Scan for the cell matching the given text and deliver its [X, Y] coordinate at center. 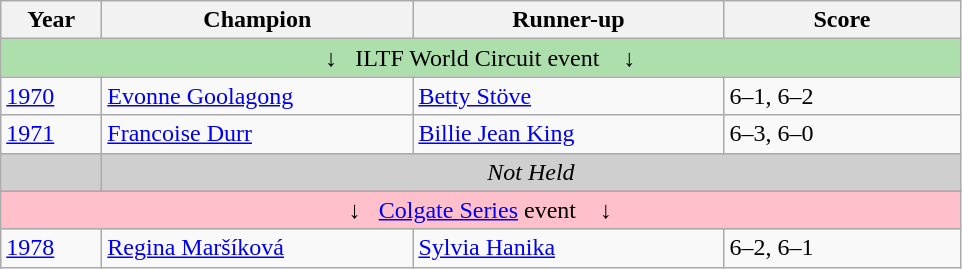
Champion [258, 20]
Evonne Goolagong [258, 96]
1970 [52, 96]
Score [842, 20]
1978 [52, 248]
Francoise Durr [258, 134]
6–1, 6–2 [842, 96]
6–2, 6–1 [842, 248]
Sylvia Hanika [568, 248]
Runner-up [568, 20]
Betty Stöve [568, 96]
↓ Colgate Series event ↓ [480, 210]
Not Held [531, 172]
1971 [52, 134]
Regina Maršíková [258, 248]
6–3, 6–0 [842, 134]
Year [52, 20]
Billie Jean King [568, 134]
↓ ILTF World Circuit event ↓ [480, 58]
